Capture the cell that displays the provided text and extract its [X, Y] central coordinate. 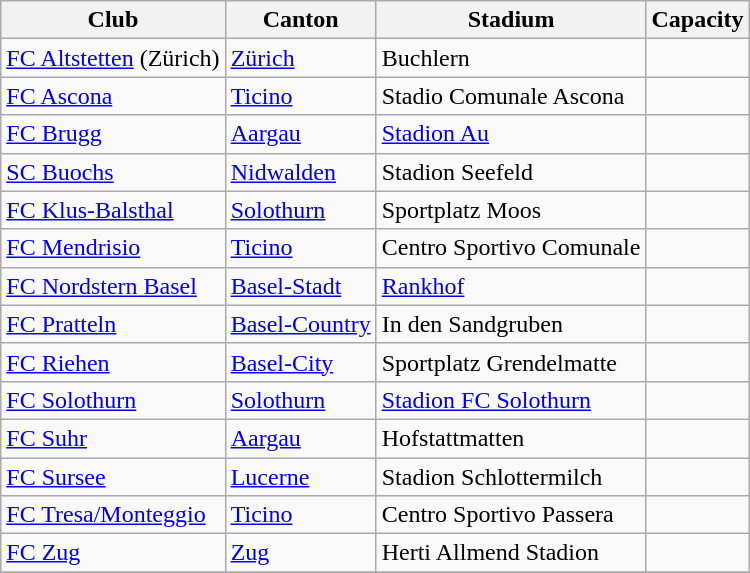
Buchlern [511, 58]
Herti Allmend Stadion [511, 553]
SC Buochs [113, 172]
FC Pratteln [113, 324]
Club [113, 20]
Sportplatz Moos [511, 210]
FC Tresa/Monteggio [113, 515]
FC Solothurn [113, 400]
Lucerne [300, 477]
Capacity [698, 20]
Stadio Comunale Ascona [511, 96]
Rankhof [511, 286]
FC Mendrisio [113, 248]
Basel-Country [300, 324]
Sportplatz Grendelmatte [511, 362]
Zürich [300, 58]
FC Riehen [113, 362]
FC Altstetten (Zürich) [113, 58]
Stadium [511, 20]
FC Brugg [113, 134]
Basel-Stadt [300, 286]
Stadion FC Solothurn [511, 400]
Stadion Seefeld [511, 172]
Centro Sportivo Comunale [511, 248]
FC Nordstern Basel [113, 286]
FC Zug [113, 553]
Stadion Schlottermilch [511, 477]
FC Suhr [113, 438]
Nidwalden [300, 172]
Basel-City [300, 362]
Hofstattmatten [511, 438]
FC Klus-Balsthal [113, 210]
Stadion Au [511, 134]
In den Sandgruben [511, 324]
FC Ascona [113, 96]
Canton [300, 20]
FC Sursee [113, 477]
Centro Sportivo Passera [511, 515]
Zug [300, 553]
